For the text-containing cell, return its midpoint in (X, Y) coordinate format. 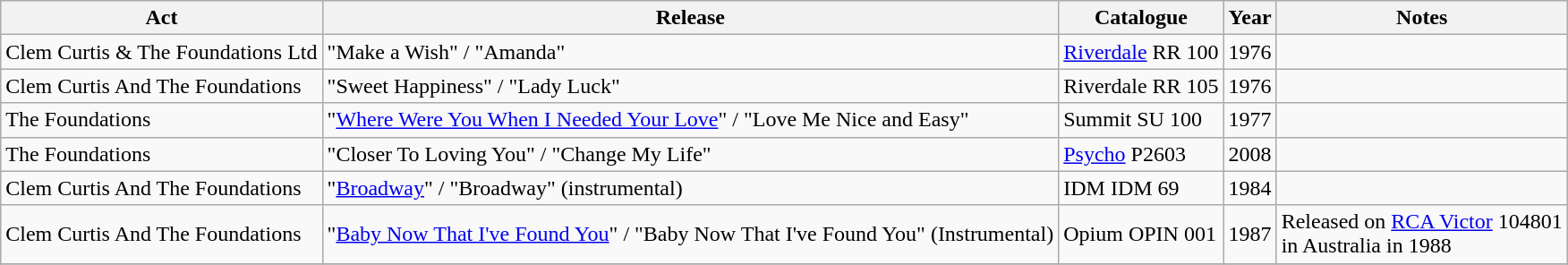
Catalogue (1141, 18)
Psycho P2603 (1141, 154)
Act (161, 18)
Summit SU 100 (1141, 120)
"Broadway" / "Broadway" (instrumental) (691, 188)
"Make a Wish" / "Amanda" (691, 52)
Riverdale RR 100 (1141, 52)
1977 (1249, 120)
Release (691, 18)
Opium OPIN 001 (1141, 235)
1984 (1249, 188)
Notes (1421, 18)
"Closer To Loving You" / "Change My Life" (691, 154)
Released on RCA Victor 104801 in Australia in 1988 (1421, 235)
1987 (1249, 235)
2008 (1249, 154)
IDM IDM 69 (1141, 188)
Clem Curtis & The Foundations Ltd (161, 52)
Riverdale RR 105 (1141, 86)
"Where Were You When I Needed Your Love" / "Love Me Nice and Easy" (691, 120)
Year (1249, 18)
"Baby Now That I've Found You" / "Baby Now That I've Found You" (Instrumental) (691, 235)
"Sweet Happiness" / "Lady Luck" (691, 86)
